Determine the (x, y) coordinate at the center of the cell enclosing the given text.  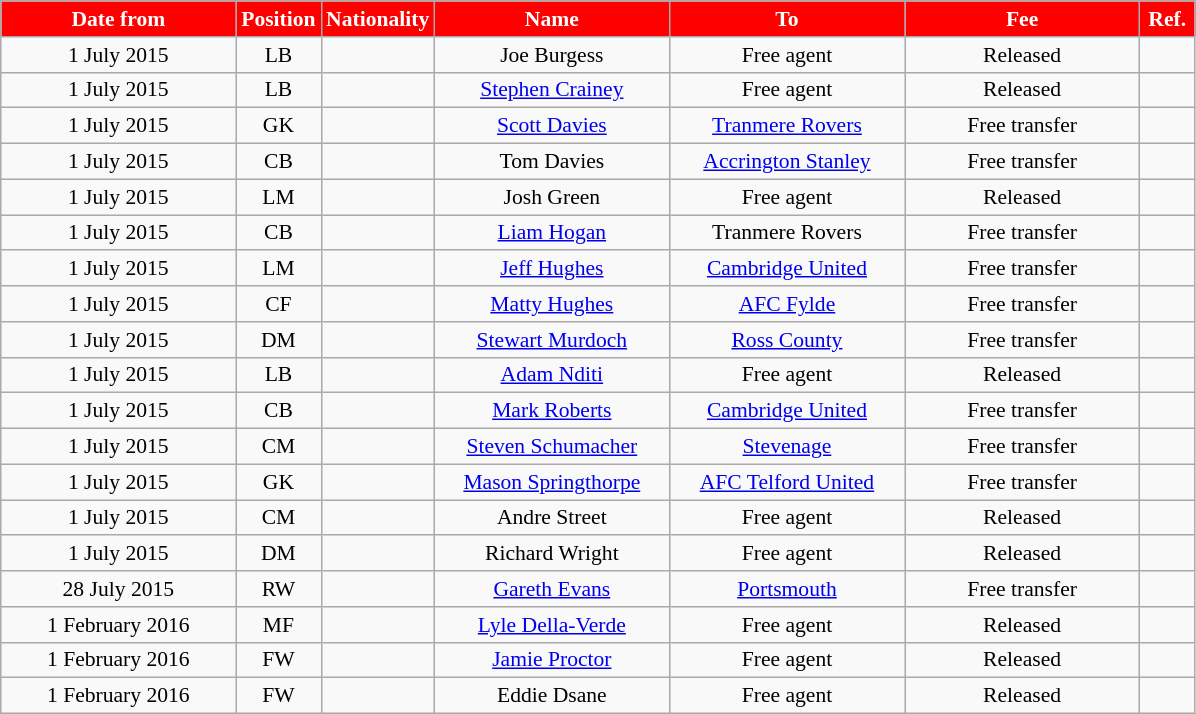
RW (278, 589)
Stevenage (786, 447)
AFC Fylde (786, 304)
Lyle Della-Verde (552, 625)
Steven Schumacher (552, 447)
Portsmouth (786, 589)
Date from (118, 19)
Andre Street (552, 518)
Liam Hogan (552, 233)
Eddie Dsane (552, 696)
28 July 2015 (118, 589)
Nationality (378, 19)
Adam Nditi (552, 375)
AFC Telford United (786, 482)
To (786, 19)
Scott Davies (552, 126)
Ref. (1168, 19)
Mason Springthorpe (552, 482)
Richard Wright (552, 554)
Josh Green (552, 197)
MF (278, 625)
Fee (1022, 19)
Jeff Hughes (552, 269)
Matty Hughes (552, 304)
Gareth Evans (552, 589)
Stewart Murdoch (552, 340)
Position (278, 19)
Mark Roberts (552, 411)
Jamie Proctor (552, 660)
CF (278, 304)
Ross County (786, 340)
Stephen Crainey (552, 90)
Joe Burgess (552, 55)
Name (552, 19)
Tom Davies (552, 162)
Accrington Stanley (786, 162)
